For the text-containing cell, return its midpoint in [X, Y] coordinate format. 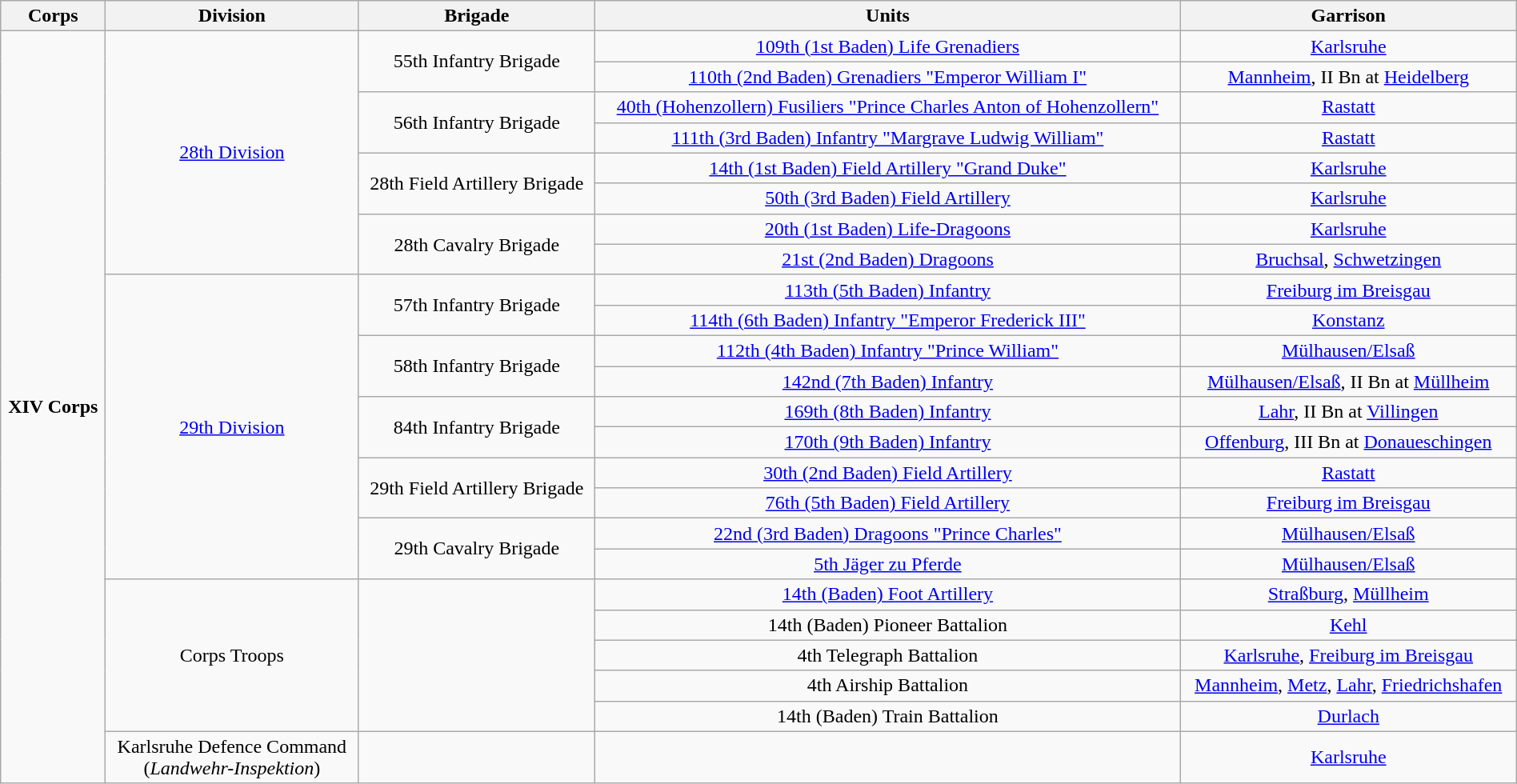
Lahr, II Bn at Villingen [1348, 412]
40th (Hohenzollern) Fusiliers "Prince Charles Anton of Hohenzollern" [888, 107]
84th Infantry Brigade [477, 427]
4th Airship Battalion [888, 686]
Mülhausen/Elsaß, II Bn at Müllheim [1348, 382]
Corps [53, 16]
29th Field Artillery Brigade [477, 488]
Brigade [477, 16]
Mannheim, Metz, Lahr, Friedrichshafen [1348, 686]
XIV Corps [53, 407]
14th (Baden) Pioneer Battalion [888, 625]
110th (2nd Baden) Grenadiers "Emperor William I" [888, 77]
29th Division [232, 427]
142nd (7th Baden) Infantry [888, 382]
Garrison [1348, 16]
Karlsruhe Defence Command(Landwehr-Inspektion) [232, 757]
58th Infantry Brigade [477, 366]
112th (4th Baden) Infantry "Prince William" [888, 350]
Mannheim, II Bn at Heidelberg [1348, 77]
5th Jäger zu Pferde [888, 564]
Kehl [1348, 625]
111th (3rd Baden) Infantry "Margrave Ludwig William" [888, 138]
21st (2nd Baden) Dragoons [888, 259]
30th (2nd Baden) Field Artillery [888, 473]
Straßburg, Müllheim [1348, 594]
Division [232, 16]
50th (3rd Baden) Field Artillery [888, 198]
55th Infantry Brigade [477, 62]
109th (1st Baden) Life Grenadiers [888, 46]
Units [888, 16]
Karlsruhe, Freiburg im Breisgau [1348, 655]
Offenburg, III Bn at Donaueschingen [1348, 442]
Corps Troops [232, 655]
28th Field Artillery Brigade [477, 183]
14th (Baden) Foot Artillery [888, 594]
4th Telegraph Battalion [888, 655]
169th (8th Baden) Infantry [888, 412]
Durlach [1348, 716]
170th (9th Baden) Infantry [888, 442]
22nd (3rd Baden) Dragoons "Prince Charles" [888, 534]
28th Division [232, 153]
76th (5th Baden) Field Artillery [888, 503]
29th Cavalry Brigade [477, 549]
14th (Baden) Train Battalion [888, 716]
Bruchsal, Schwetzingen [1348, 259]
Konstanz [1348, 320]
114th (6th Baden) Infantry "Emperor Frederick III" [888, 320]
57th Infantry Brigade [477, 305]
56th Infantry Brigade [477, 122]
28th Cavalry Brigade [477, 244]
14th (1st Baden) Field Artillery "Grand Duke" [888, 168]
20th (1st Baden) Life-Dragoons [888, 229]
113th (5th Baden) Infantry [888, 290]
